Locate the cell with the specified text and output its [x, y] center coordinate. 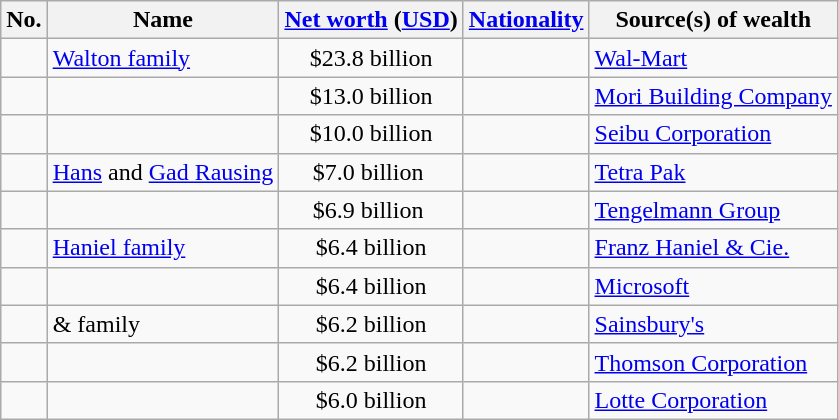
Seibu Corporation [713, 134]
Lotte Corporation [713, 400]
Sainsbury's [713, 324]
Source(s) of wealth [713, 20]
Hans and Gad Rausing [163, 172]
Thomson Corporation [713, 362]
Mori Building Company [713, 96]
$13.0 billion [371, 96]
$10.0 billion [371, 134]
Nationality [526, 20]
& family [163, 324]
$6.9 billion [371, 210]
No. [24, 20]
$6.0 billion [371, 400]
Walton family [163, 58]
$23.8 billion [371, 58]
Haniel family [163, 248]
Tetra Pak [713, 172]
Net worth (USD) [371, 20]
$7.0 billion [371, 172]
Franz Haniel & Cie. [713, 248]
Tengelmann Group [713, 210]
Wal-Mart [713, 58]
Name [163, 20]
Microsoft [713, 286]
